Return [x, y] of the center of cell containing provided text 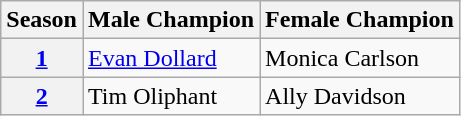
Season [42, 20]
1 [42, 58]
Evan Dollard [170, 58]
Ally Davidson [360, 96]
Female Champion [360, 20]
2 [42, 96]
Male Champion [170, 20]
Tim Oliphant [170, 96]
Monica Carlson [360, 58]
